Capture the cell that displays the provided text and extract its [X, Y] central coordinate. 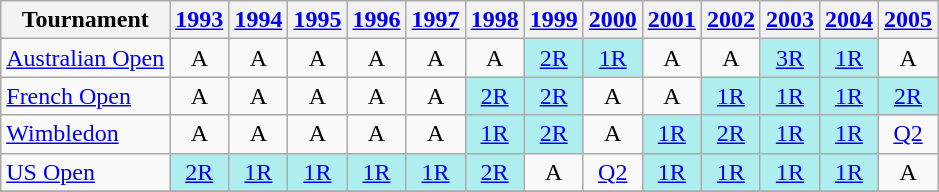
2004 [848, 20]
Wimbledon [86, 134]
French Open [86, 96]
2000 [612, 20]
1997 [436, 20]
1995 [318, 20]
Australian Open [86, 58]
1996 [376, 20]
1994 [258, 20]
1998 [494, 20]
1993 [200, 20]
1999 [554, 20]
3R [790, 58]
2005 [908, 20]
2001 [672, 20]
2002 [730, 20]
2003 [790, 20]
Tournament [86, 20]
US Open [86, 172]
